Return (X, Y) of the center of cell containing provided text 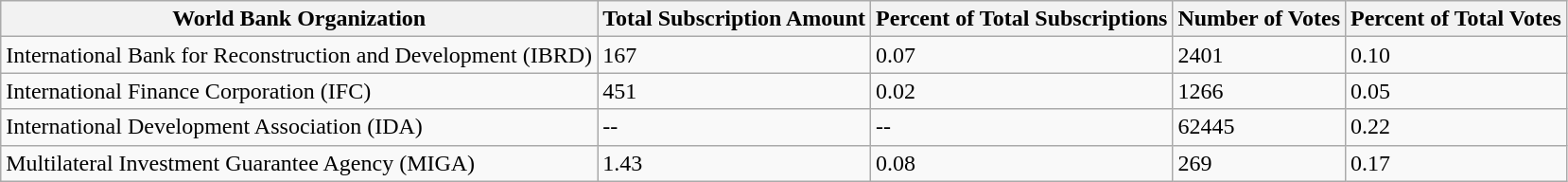
0.22 (1456, 127)
451 (734, 91)
269 (1260, 163)
Percent of Total Votes (1456, 19)
0.10 (1456, 55)
1266 (1260, 91)
0.07 (1021, 55)
Multilateral Investment Guarantee Agency (MIGA) (299, 163)
167 (734, 55)
Percent of Total Subscriptions (1021, 19)
Total Subscription Amount (734, 19)
International Development Association (IDA) (299, 127)
0.05 (1456, 91)
International Finance Corporation (IFC) (299, 91)
International Bank for Reconstruction and Development (IBRD) (299, 55)
2401 (1260, 55)
1.43 (734, 163)
0.08 (1021, 163)
62445 (1260, 127)
0.02 (1021, 91)
0.17 (1456, 163)
World Bank Organization (299, 19)
Number of Votes (1260, 19)
